Detect which cell encompasses the target text, then output its (X, Y) center coordinate. 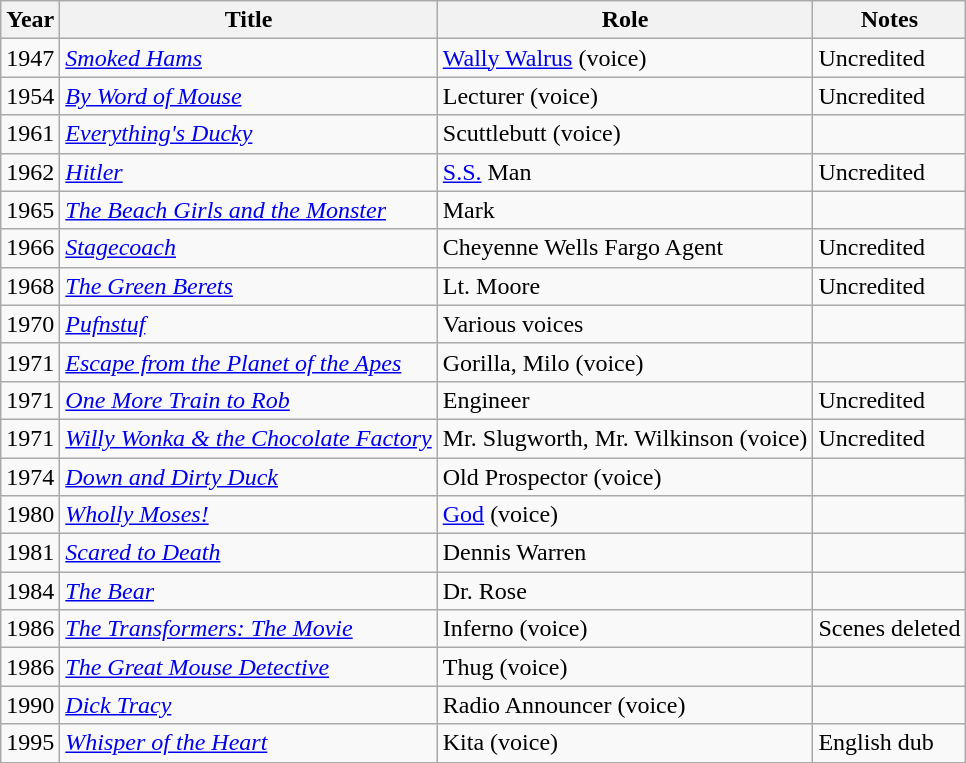
Escape from the Planet of the Apes (248, 362)
Thug (voice) (625, 667)
Whisper of the Heart (248, 743)
Dick Tracy (248, 705)
1980 (30, 515)
Radio Announcer (voice) (625, 705)
Kita (voice) (625, 743)
One More Train to Rob (248, 400)
Wholly Moses! (248, 515)
1981 (30, 553)
Various voices (625, 324)
1962 (30, 172)
Cheyenne Wells Fargo Agent (625, 248)
Gorilla, Milo (voice) (625, 362)
1947 (30, 58)
Year (30, 20)
Dr. Rose (625, 591)
Mark (625, 210)
Role (625, 20)
Everything's Ducky (248, 134)
Pufnstuf (248, 324)
The Beach Girls and the Monster (248, 210)
Old Prospector (voice) (625, 477)
Notes (890, 20)
The Great Mouse Detective (248, 667)
Lt. Moore (625, 286)
Stagecoach (248, 248)
Wally Walrus (voice) (625, 58)
1965 (30, 210)
1968 (30, 286)
The Transformers: The Movie (248, 629)
Lecturer (voice) (625, 96)
S.S. Man (625, 172)
Mr. Slugworth, Mr. Wilkinson (voice) (625, 438)
By Word of Mouse (248, 96)
English dub (890, 743)
Dennis Warren (625, 553)
1961 (30, 134)
Scenes deleted (890, 629)
Willy Wonka & the Chocolate Factory (248, 438)
The Bear (248, 591)
Scared to Death (248, 553)
Engineer (625, 400)
1984 (30, 591)
1954 (30, 96)
1966 (30, 248)
1990 (30, 705)
Down and Dirty Duck (248, 477)
God (voice) (625, 515)
1970 (30, 324)
The Green Berets (248, 286)
Hitler (248, 172)
1974 (30, 477)
Scuttlebutt (voice) (625, 134)
1995 (30, 743)
Smoked Hams (248, 58)
Inferno (voice) (625, 629)
Title (248, 20)
